Output the [X, Y] coordinate of the center of the cell containing the given text.  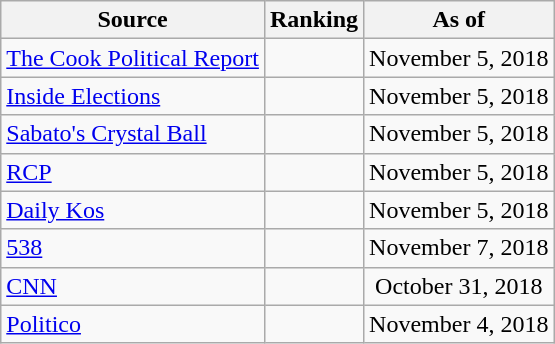
November 7, 2018 [459, 248]
Politico [133, 324]
Inside Elections [133, 96]
Sabato's Crystal Ball [133, 134]
CNN [133, 286]
Source [133, 20]
538 [133, 248]
RCP [133, 172]
The Cook Political Report [133, 58]
Ranking [314, 20]
Daily Kos [133, 210]
November 4, 2018 [459, 324]
October 31, 2018 [459, 286]
As of [459, 20]
